For the text-containing cell, return its midpoint in (x, y) coordinate format. 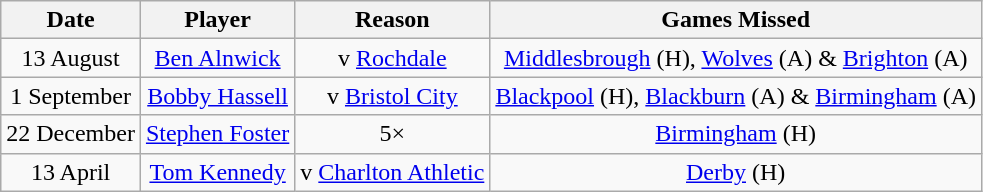
1 September (71, 96)
Games Missed (736, 20)
22 December (71, 134)
Date (71, 20)
Ben Alnwick (217, 58)
Bobby Hassell (217, 96)
Player (217, 20)
13 August (71, 58)
Middlesbrough (H), Wolves (A) & Brighton (A) (736, 58)
Derby (H) (736, 172)
Tom Kennedy (217, 172)
Reason (392, 20)
Birmingham (H) (736, 134)
Stephen Foster (217, 134)
v Charlton Athletic (392, 172)
Blackpool (H), Blackburn (A) & Birmingham (A) (736, 96)
13 April (71, 172)
v Rochdale (392, 58)
5× (392, 134)
v Bristol City (392, 96)
